Search for the cell housing the specified text and yield its (x, y) center coordinate. 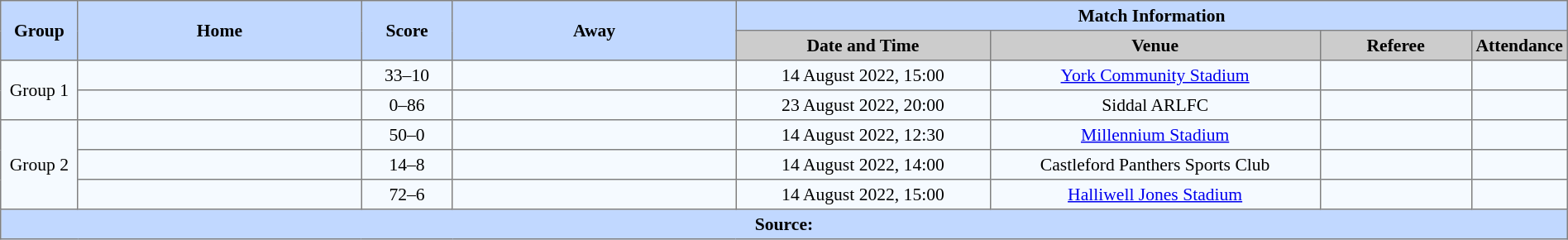
72–6 (407, 194)
Referee (1396, 46)
Venue (1154, 46)
0–86 (407, 105)
Source: (784, 224)
14–8 (407, 165)
14 August 2022, 14:00 (863, 165)
50–0 (407, 135)
33–10 (407, 75)
Away (594, 31)
Siddal ARLFC (1154, 105)
Score (407, 31)
23 August 2022, 20:00 (863, 105)
Group (40, 31)
14 August 2022, 12:30 (863, 135)
York Community Stadium (1154, 75)
Group 1 (40, 90)
Home (220, 31)
Halliwell Jones Stadium (1154, 194)
Castleford Panthers Sports Club (1154, 165)
Match Information (1152, 16)
Attendance (1519, 46)
Group 2 (40, 165)
Date and Time (863, 46)
Millennium Stadium (1154, 135)
